For the text-containing cell, return its midpoint in [x, y] coordinate format. 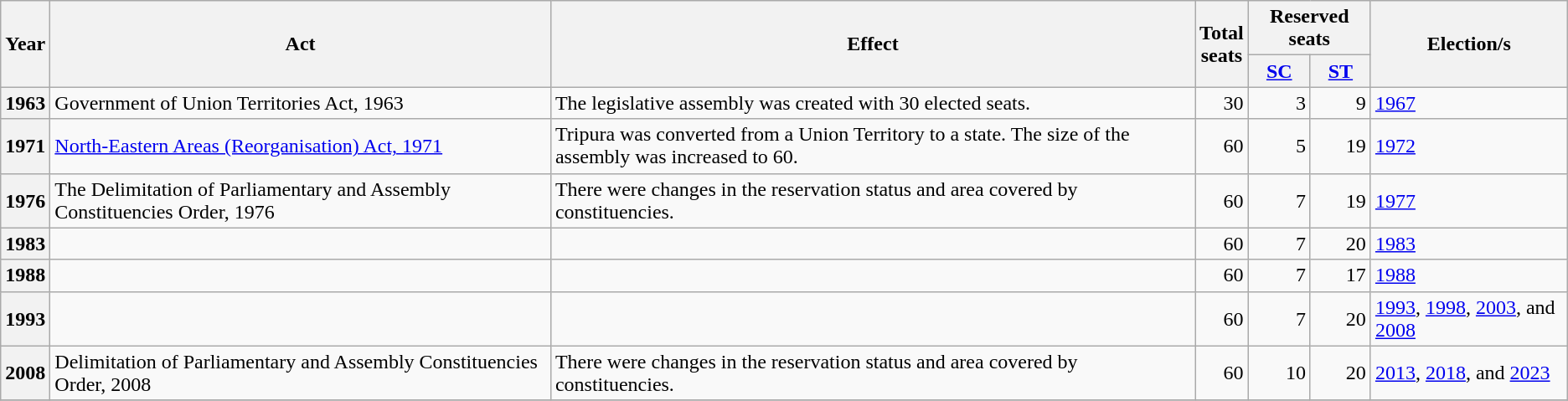
Year [25, 44]
1976 [25, 201]
North-Eastern Areas (Reorganisation) Act, 1971 [301, 146]
1967 [1469, 103]
1971 [25, 146]
2008 [25, 373]
5 [1279, 146]
The Delimitation of Parliamentary and Assembly Constituencies Order, 1976 [301, 201]
1972 [1469, 146]
Government of Union Territories Act, 1963 [301, 103]
Totalseats [1222, 44]
The legislative assembly was created with 30 elected seats. [873, 103]
Tripura was converted from a Union Territory to a state. The size of the assembly was increased to 60. [873, 146]
17 [1340, 275]
Act [301, 44]
1977 [1469, 201]
3 [1279, 103]
ST [1340, 71]
1963 [25, 103]
Reserved seats [1309, 28]
Delimitation of Parliamentary and Assembly Constituencies Order, 2008 [301, 373]
Election/s [1469, 44]
10 [1279, 373]
1993 [25, 318]
SC [1279, 71]
30 [1222, 103]
2013, 2018, and 2023 [1469, 373]
Effect [873, 44]
9 [1340, 103]
1993, 1998, 2003, and 2008 [1469, 318]
